Extract the [x, y] coordinate from the center of the cell holding the provided text.  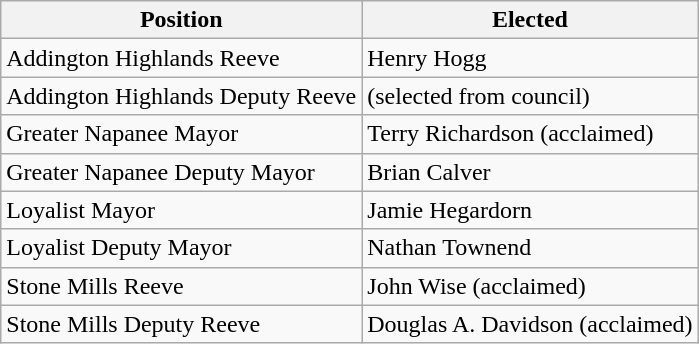
Stone Mills Reeve [182, 286]
Jamie Hegardorn [530, 210]
John Wise (acclaimed) [530, 286]
Elected [530, 20]
(selected from council) [530, 96]
Henry Hogg [530, 58]
Addington Highlands Reeve [182, 58]
Loyalist Deputy Mayor [182, 248]
Douglas A. Davidson (acclaimed) [530, 324]
Terry Richardson (acclaimed) [530, 134]
Greater Napanee Mayor [182, 134]
Stone Mills Deputy Reeve [182, 324]
Loyalist Mayor [182, 210]
Position [182, 20]
Greater Napanee Deputy Mayor [182, 172]
Nathan Townend [530, 248]
Addington Highlands Deputy Reeve [182, 96]
Brian Calver [530, 172]
